Scan for the cell matching the given text and deliver its [X, Y] coordinate at center. 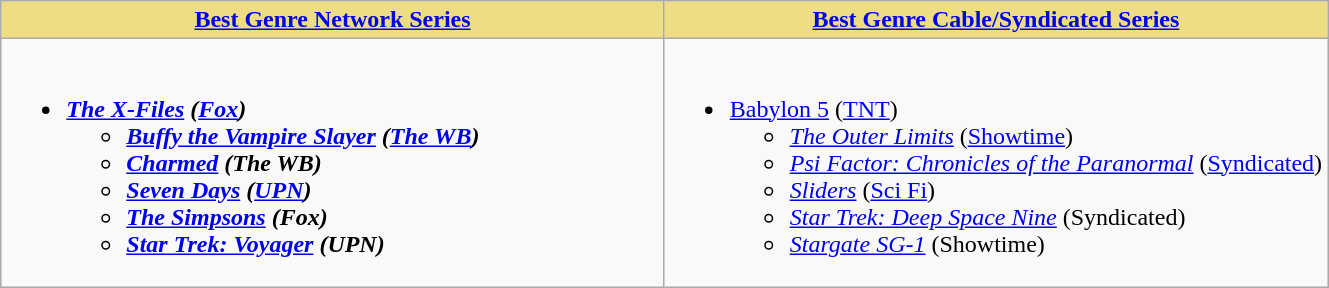
The X-Files (Fox)Buffy the Vampire Slayer (The WB)Charmed (The WB)Seven Days (UPN)The Simpsons (Fox)Star Trek: Voyager (UPN) [332, 163]
Best Genre Network Series [332, 20]
Best Genre Cable/Syndicated Series [996, 20]
